Return (x, y) of the center of cell containing provided text 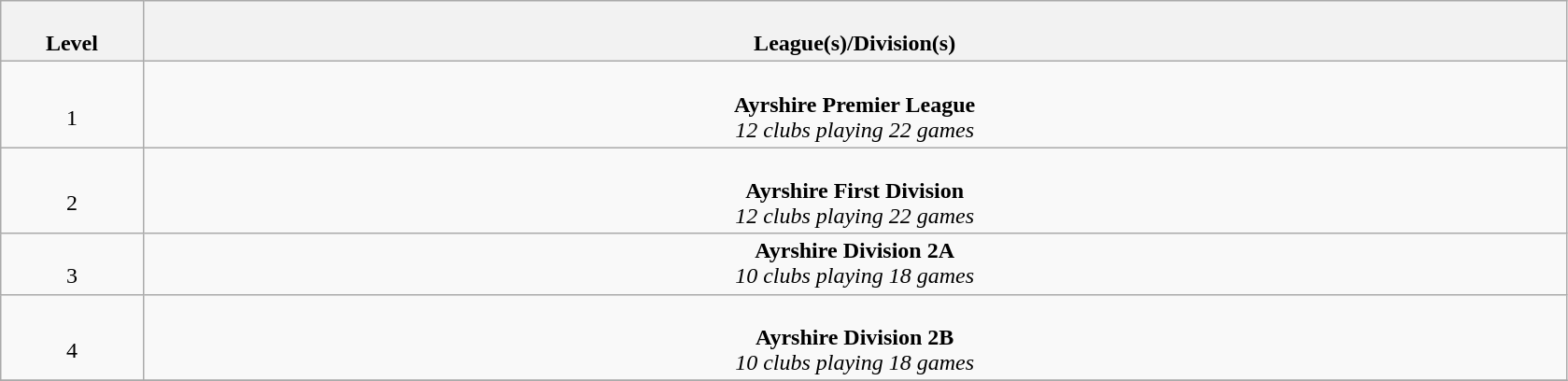
Ayrshire Division 2B10 clubs playing 18 games (855, 337)
4 (72, 337)
Ayrshire Premier League 12 clubs playing 22 games (855, 105)
Ayrshire First Division12 clubs playing 22 games (855, 190)
Level (72, 32)
3 (72, 263)
Ayrshire Division 2A10 clubs playing 18 games (855, 263)
League(s)/Division(s) (855, 32)
2 (72, 190)
1 (72, 105)
